Locate the cell with the specified text and output its [X, Y] center coordinate. 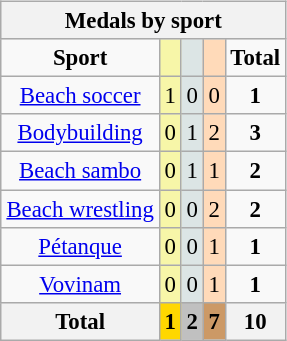
3 [255, 133]
10 [255, 321]
Medals by sport [143, 21]
Sport [80, 58]
Vovinam [80, 284]
7 [214, 321]
Beach soccer [80, 96]
Beach wrestling [80, 209]
Beach sambo [80, 171]
Bodybuilding [80, 133]
Pétanque [80, 246]
